Provide the (X, Y) coordinate of the cell's center where the given text is located.  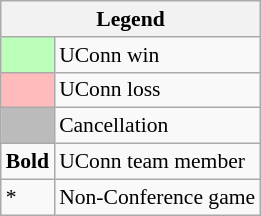
Legend (130, 19)
UConn team member (157, 162)
Bold (28, 162)
Non-Conference game (157, 197)
UConn loss (157, 90)
* (28, 197)
Cancellation (157, 126)
UConn win (157, 55)
